Capture the cell that displays the provided text and extract its [X, Y] central coordinate. 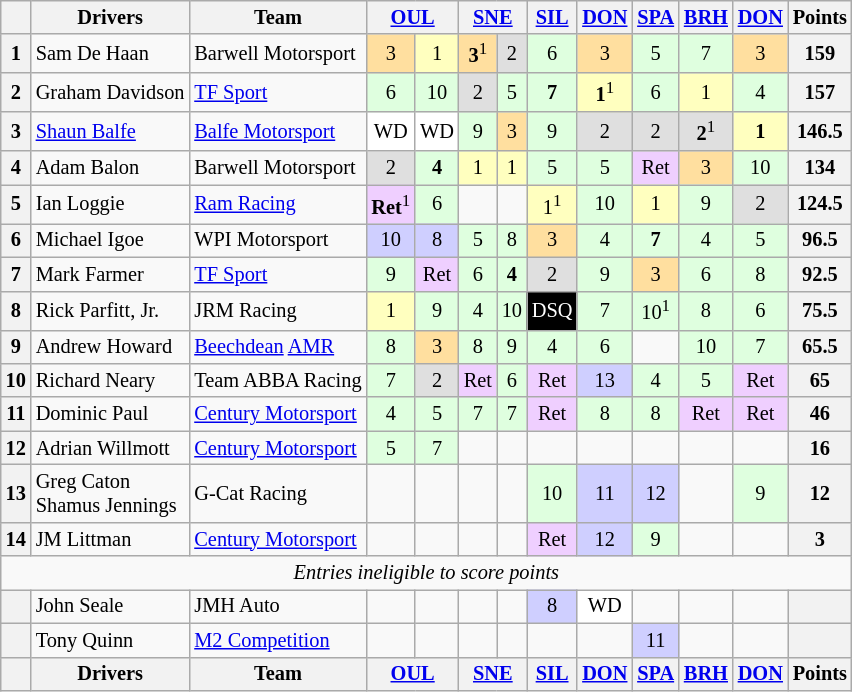
Adrian Willmott [110, 448]
31 [478, 54]
DSQ [552, 310]
Sam De Haan [110, 54]
157 [820, 92]
16 [820, 448]
Graham Davidson [110, 92]
Michael Igoe [110, 240]
G-Cat Racing [278, 493]
Rick Parfitt, Jr. [110, 310]
124.5 [820, 204]
JM Littman [110, 539]
65.5 [820, 347]
Ian Loggie [110, 204]
21 [706, 132]
Entries ineligible to score points [426, 573]
65 [820, 380]
Richard Neary [110, 380]
WPI Motorsport [278, 240]
Ret1 [390, 204]
Team ABBA Racing [278, 380]
14 [16, 539]
John Seale [110, 606]
46 [820, 414]
Ram Racing [278, 204]
Dominic Paul [110, 414]
Tony Quinn [110, 640]
Beechdean AMR [278, 347]
146.5 [820, 132]
JMH Auto [278, 606]
M2 Competition [278, 640]
75.5 [820, 310]
Mark Farmer [110, 274]
Adam Balon [110, 168]
JRM Racing [278, 310]
134 [820, 168]
92.5 [820, 274]
Andrew Howard [110, 347]
Balfe Motorsport [278, 132]
96.5 [820, 240]
Greg Caton Shamus Jennings [110, 493]
Shaun Balfe [110, 132]
101 [656, 310]
159 [820, 54]
